Return [x, y] of the center of cell containing provided text 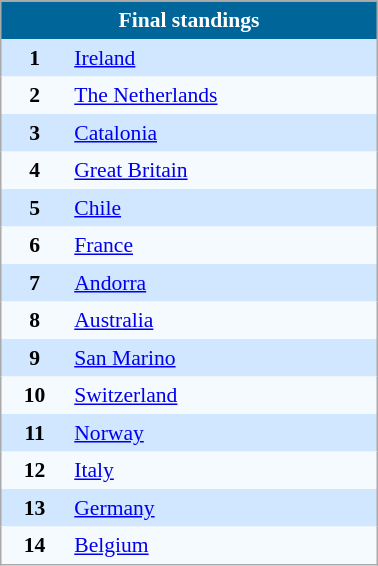
Final standings [189, 20]
The Netherlands [223, 95]
1 [34, 58]
5 [34, 208]
Great Britain [223, 171]
9 [34, 358]
Chile [223, 208]
7 [34, 283]
2 [34, 95]
Australia [223, 321]
14 [34, 545]
Norway [223, 433]
Belgium [223, 545]
13 [34, 508]
12 [34, 471]
10 [34, 395]
Germany [223, 508]
Catalonia [223, 133]
11 [34, 433]
San Marino [223, 358]
8 [34, 321]
Switzerland [223, 395]
4 [34, 171]
3 [34, 133]
Ireland [223, 58]
Italy [223, 471]
France [223, 245]
Andorra [223, 283]
6 [34, 245]
